Search for the cell housing the specified text and yield its [X, Y] center coordinate. 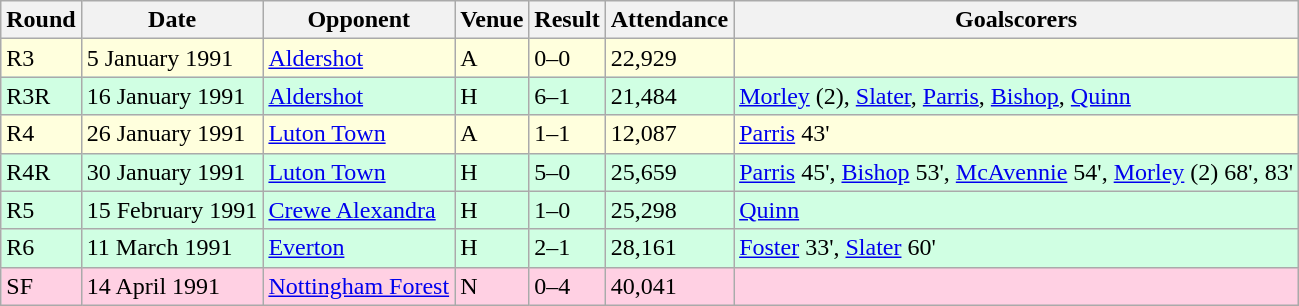
R4R [41, 172]
Result [567, 20]
25,659 [669, 172]
1–0 [567, 210]
26 January 1991 [172, 134]
Goalscorers [1016, 20]
0–4 [567, 286]
Crewe Alexandra [359, 210]
30 January 1991 [172, 172]
6–1 [567, 96]
Attendance [669, 20]
Nottingham Forest [359, 286]
28,161 [669, 248]
Foster 33', Slater 60' [1016, 248]
Quinn [1016, 210]
16 January 1991 [172, 96]
Parris 45', Bishop 53', McAvennie 54', Morley (2) 68', 83' [1016, 172]
5 January 1991 [172, 58]
Venue [492, 20]
0–0 [567, 58]
25,298 [669, 210]
Opponent [359, 20]
Round [41, 20]
Date [172, 20]
R5 [41, 210]
22,929 [669, 58]
SF [41, 286]
R3 [41, 58]
14 April 1991 [172, 286]
Morley (2), Slater, Parris, Bishop, Quinn [1016, 96]
40,041 [669, 286]
R6 [41, 248]
1–1 [567, 134]
21,484 [669, 96]
15 February 1991 [172, 210]
Everton [359, 248]
5–0 [567, 172]
R3R [41, 96]
11 March 1991 [172, 248]
N [492, 286]
R4 [41, 134]
12,087 [669, 134]
Parris 43' [1016, 134]
2–1 [567, 248]
